Capture the cell that displays the provided text and extract its [x, y] central coordinate. 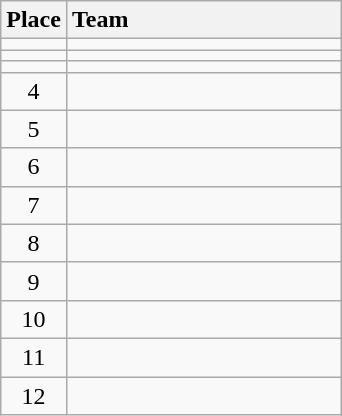
6 [34, 167]
9 [34, 281]
11 [34, 357]
Place [34, 20]
12 [34, 395]
8 [34, 243]
5 [34, 129]
7 [34, 205]
Team [204, 20]
4 [34, 91]
10 [34, 319]
